From the cell containing the given text, extract its center point as [X, Y] coordinate. 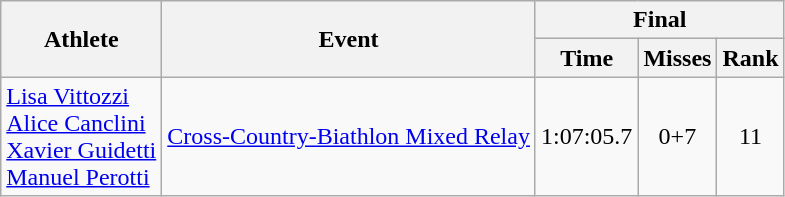
Cross-Country-Biathlon Mixed Relay [349, 136]
Event [349, 39]
1:07:05.7 [586, 136]
Misses [678, 58]
Final [660, 20]
Lisa VittozziAlice CancliniXavier GuidettiManuel Perotti [82, 136]
Time [586, 58]
11 [750, 136]
0+7 [678, 136]
Athlete [82, 39]
Rank [750, 58]
